Find where the given text appears and provide that cell's center as [X, Y] coordinate. 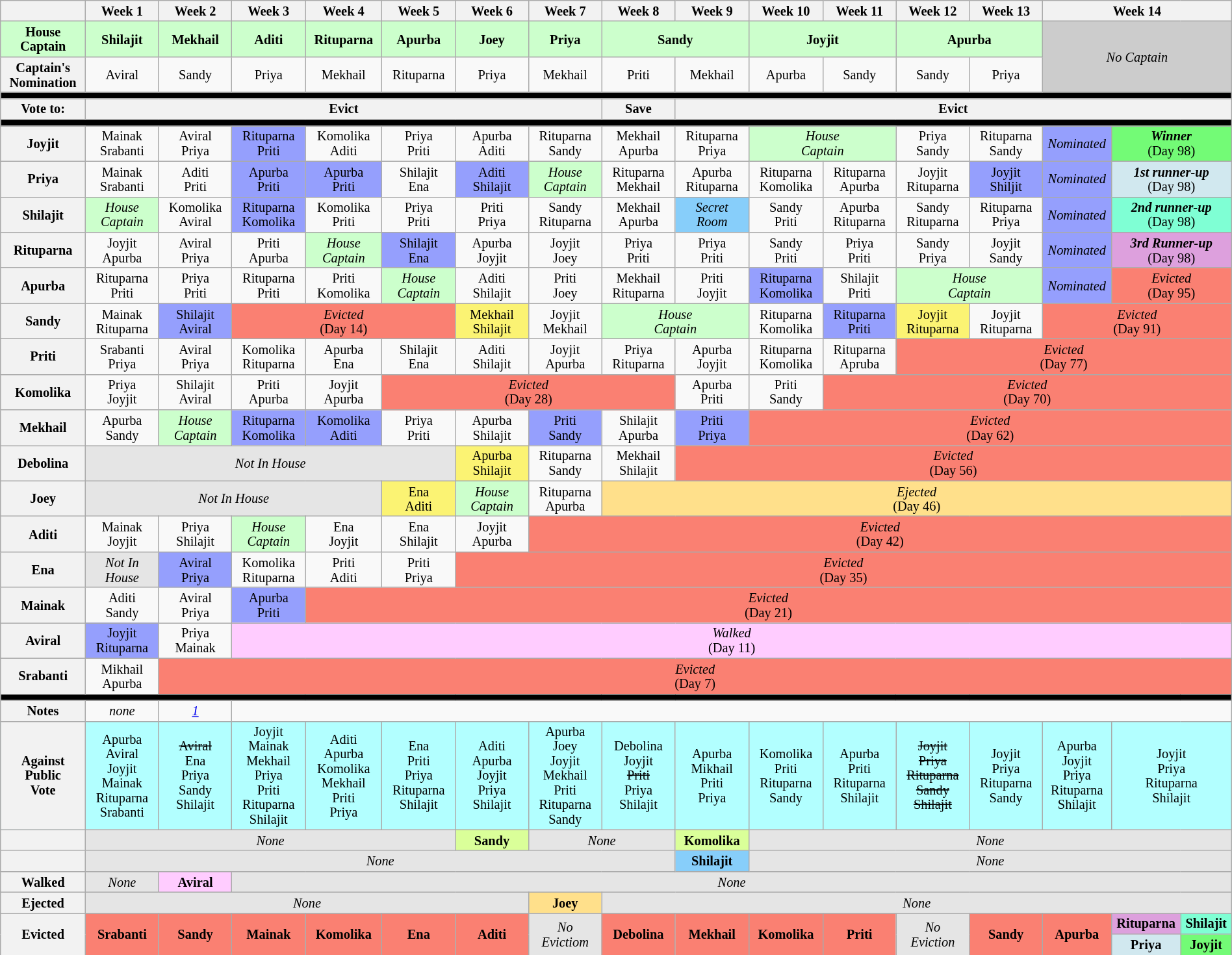
Evicted(Day 56) [953, 463]
PriyaSandy [933, 143]
NoEvictiom [565, 934]
PriyaRituparna [638, 356]
Week 1 [122, 10]
AgainstPublicVote [43, 776]
3rd Runner-up(Day 98) [1171, 249]
JoyjitPriyaRituparnaSandyShilajit [933, 776]
ApurbaMikhailPritiPriya [712, 776]
Week 6 [493, 10]
JoyjitPriyaRituparnaShilajit [1171, 776]
ApurbaJoyjitPriyaRituparnaShilajit [1077, 776]
EnaShilajit [418, 534]
SecretRoom [712, 214]
MikhailApurba [122, 676]
PriyaMainak [195, 641]
SandyPriya [933, 249]
AditiApurbaKomolikaMekhailPritiPriya [344, 776]
DebolinaJoyjitPritiPriyaShilajit [638, 776]
AditiApurbaJoyjitPriyaShilajit [493, 776]
Week 10 [786, 10]
ApurbaSandy [122, 427]
Week 9 [712, 10]
AditiPriti [195, 179]
Walked(Day 11) [732, 641]
JoyjitPriyaRituparnaSandy [1006, 776]
Captain'sNomination [43, 74]
Notes [43, 710]
Ejected [43, 902]
ApurbaPritiRituparnaShilajit [859, 776]
ShilajitPriti [859, 286]
Evicted(Day 42) [880, 534]
JoyjitJoey [565, 249]
Week 4 [344, 10]
AviralEnaPriyaSandyShilajit [195, 776]
PritiKomolika [344, 286]
Winner(Day 98) [1171, 143]
Evicted(Day 77) [1064, 356]
Ejected(Day 46) [916, 499]
MainakRituparna [122, 321]
Evicted(Day 35) [843, 569]
PritiAditi [344, 569]
Evicted(Day 21) [769, 605]
Week 2 [195, 10]
Evicted [43, 934]
RituparnaApruba [859, 356]
JoyjitShiljit [1006, 179]
Save [638, 108]
MainakJoyjit [122, 534]
KomolikaPritiRituparnaSandy [786, 776]
PriyaShilajit [195, 534]
Evicted(Day 91) [1137, 321]
RituparnaMekhail [638, 179]
MekhailRituparna [638, 286]
PriyaJoyjit [122, 392]
Evicted(Day 14) [344, 321]
1st runner-up(Day 98) [1171, 179]
Week 13 [1006, 10]
JoyjitMekhail [565, 321]
Week 14 [1137, 10]
Walked [43, 882]
NoEviction [933, 934]
Evicted(Day 70) [1027, 392]
Evicted(Day 28) [529, 392]
Week 8 [638, 10]
Week 7 [565, 10]
ShilajitApurba [638, 427]
ApurbaJoeyJoyjitMekhailPritiRituparnaSandy [565, 776]
Evicted(Day 7) [695, 676]
KomolikaPriti [344, 214]
Week 5 [418, 10]
none [122, 710]
ApurbaEna [344, 356]
Evicted(Day 95) [1171, 286]
Week 11 [859, 10]
PritiJoey [565, 286]
KomolikaAviral [195, 214]
No Captain [1137, 56]
AditiSandy [122, 605]
EnaJoyjit [344, 534]
2nd runner-up(Day 98) [1171, 214]
Week 3 [269, 10]
ApurbaAviralJoyjitMainakRituparnaSrabanti [122, 776]
PritiJoyjit [712, 286]
1 [195, 710]
EnaAditi [418, 499]
EnaPritiPriyaRituparnaShilajit [418, 776]
Evicted(Day 62) [990, 427]
Vote to: [43, 108]
ApurbaAditi [493, 143]
JoyjitSandy [1006, 249]
Week 12 [933, 10]
JoyjitMainakMekhailPriyaPritiRituparnaShilajit [269, 776]
SrabantiPriya [122, 356]
